Find where the given text appears and provide that cell's center as (X, Y) coordinate. 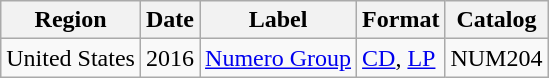
Date (170, 20)
Catalog (496, 20)
2016 (170, 58)
NUM204 (496, 58)
Region (71, 20)
CD, LP (401, 58)
Format (401, 20)
Numero Group (278, 58)
Label (278, 20)
United States (71, 58)
